Provide the [x, y] coordinate of the cell's center where the given text is located.  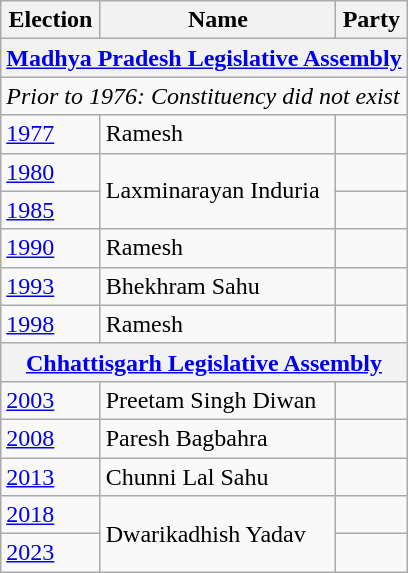
Chunni Lal Sahu [218, 477]
2003 [50, 400]
1977 [50, 134]
1998 [50, 324]
2023 [50, 553]
Chhattisgarh Legislative Assembly [204, 362]
Prior to 1976: Constituency did not exist [204, 96]
Name [218, 20]
Laxminarayan Induria [218, 191]
Madhya Pradesh Legislative Assembly [204, 58]
1985 [50, 210]
2008 [50, 438]
Election [50, 20]
Bhekhram Sahu [218, 286]
1980 [50, 172]
2018 [50, 515]
1990 [50, 248]
2013 [50, 477]
Paresh Bagbahra [218, 438]
Preetam Singh Diwan [218, 400]
Party [372, 20]
Dwarikadhish Yadav [218, 534]
1993 [50, 286]
